Scan for the cell matching the given text and deliver its [x, y] coordinate at center. 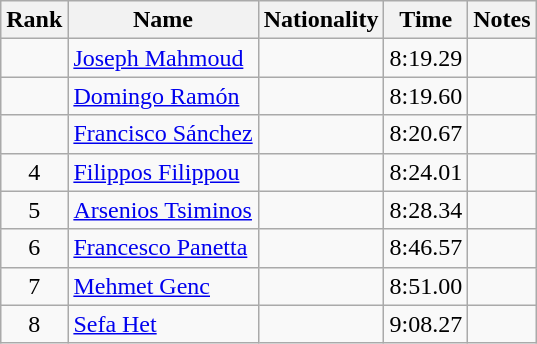
8:19.29 [426, 58]
Francisco Sánchez [163, 134]
8:51.00 [426, 286]
Arsenios Tsiminos [163, 210]
Rank [34, 20]
Joseph Mahmoud [163, 58]
8:28.34 [426, 210]
Filippos Filippou [163, 172]
9:08.27 [426, 324]
7 [34, 286]
8:19.60 [426, 96]
Notes [502, 20]
Sefa Het [163, 324]
Francesco Panetta [163, 248]
Domingo Ramón [163, 96]
Nationality [321, 20]
8:20.67 [426, 134]
6 [34, 248]
5 [34, 210]
8 [34, 324]
4 [34, 172]
Name [163, 20]
8:46.57 [426, 248]
Mehmet Genc [163, 286]
Time [426, 20]
8:24.01 [426, 172]
